Determine the (x, y) coordinate at the center of the cell enclosing the given text.  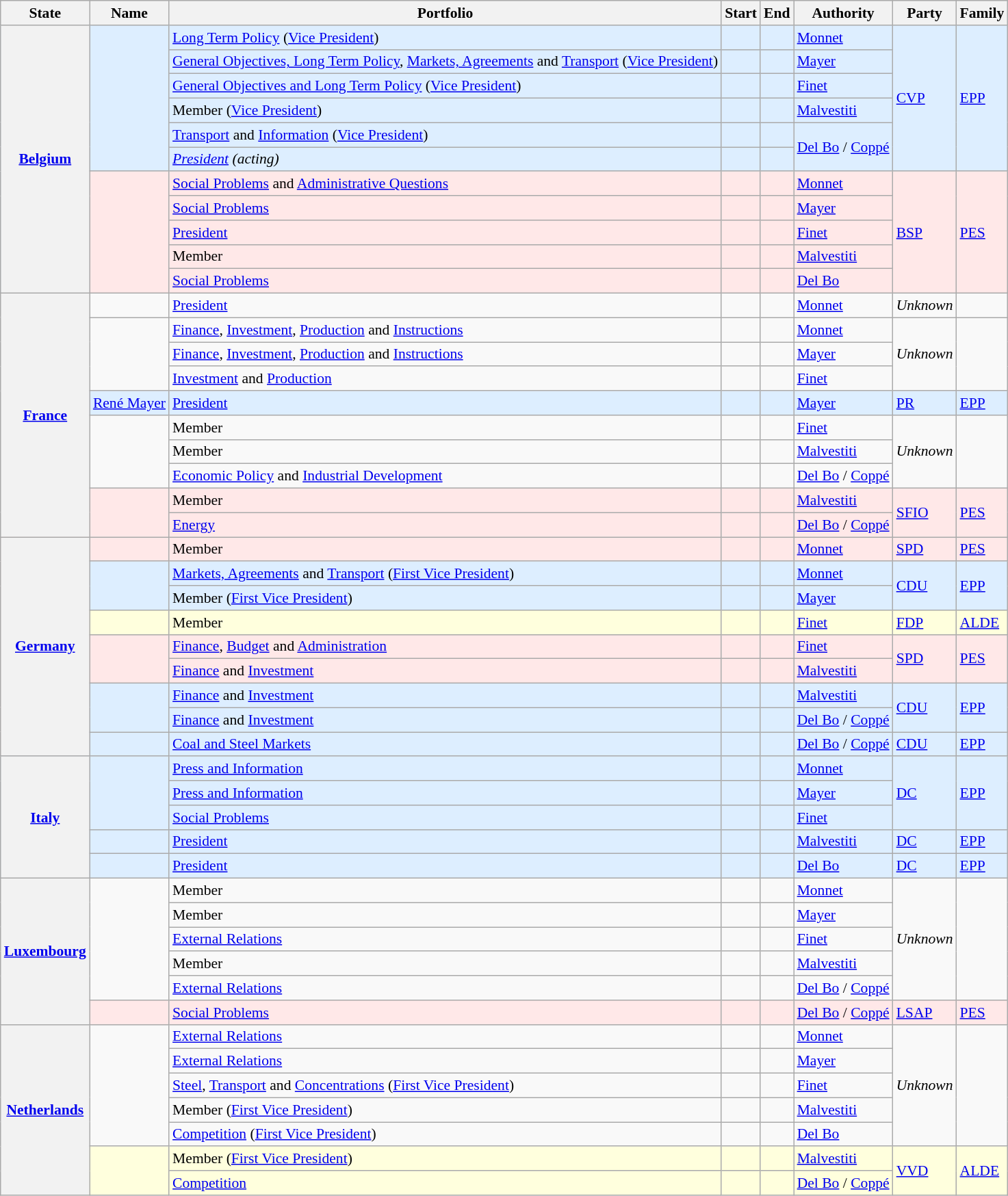
Authority (843, 13)
Coal and Steel Markets (445, 744)
Energy (445, 525)
General Objectives and Long Term Policy (Vice President) (445, 86)
Markets, Agreements and Transport (First Vice President) (445, 574)
State (45, 13)
Investment and Production (445, 379)
Party (925, 13)
Italy (45, 818)
Start (740, 13)
Luxembourg (45, 952)
LSAP (925, 1013)
SFIO (925, 513)
Competition (First Vice President) (445, 1134)
Germany (45, 647)
René Mayer (129, 403)
Steel, Transport and Concentrations (First Vice President) (445, 1086)
Member (Vice President) (445, 111)
Transport and Information (Vice President) (445, 135)
PR (925, 403)
End (777, 13)
BSP (925, 233)
Portfolio (445, 13)
General Objectives, Long Term Policy, Markets, Agreements and Transport (Vice President) (445, 62)
Netherlands (45, 1110)
Social Problems and Administrative Questions (445, 184)
Belgium (45, 159)
France (45, 415)
Competition (445, 1183)
Family (983, 13)
Economic Policy and Industrial Development (445, 476)
CVP (925, 99)
Long Term Policy (Vice President) (445, 38)
VVD (925, 1171)
President (acting) (445, 159)
FDP (925, 623)
Name (129, 13)
Finance, Budget and Administration (445, 647)
